Extract the [x, y] coordinate from the center of the cell holding the provided text.  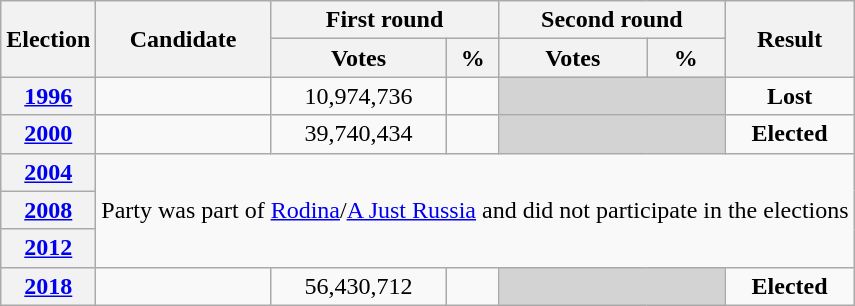
2008 [48, 210]
2012 [48, 248]
Lost [790, 96]
Election [48, 39]
Result [790, 39]
2018 [48, 286]
First round [384, 20]
Second round [612, 20]
Candidate [184, 39]
2004 [48, 172]
10,974,736 [358, 96]
56,430,712 [358, 286]
1996 [48, 96]
2000 [48, 134]
Party was part of Rodina/A Just Russia and did not participate in the elections [475, 210]
39,740,434 [358, 134]
